Identify which cell holds the provided text, then report its (X, Y) central coordinate. 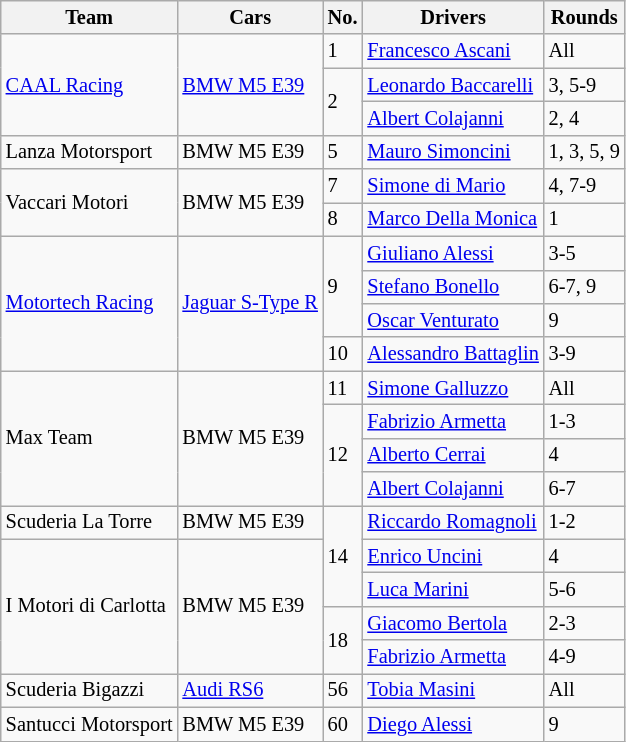
2 (343, 102)
Motortech Racing (90, 304)
Alessandro Battaglin (452, 354)
Diego Alessi (452, 724)
Team (90, 17)
3, 5-9 (584, 85)
10 (343, 354)
6-7 (584, 489)
Cars (250, 17)
Riccardo Romagnoli (452, 522)
Lanza Motorsport (90, 152)
Jaguar S-Type R (250, 304)
Scuderia La Torre (90, 522)
14 (343, 556)
Marco Della Monica (452, 219)
Drivers (452, 17)
Luca Marini (452, 589)
Giacomo Bertola (452, 623)
Vaccari Motori (90, 202)
Mauro Simoncini (452, 152)
5 (343, 152)
Simone Galluzzo (452, 388)
Scuderia Bigazzi (90, 690)
4, 7-9 (584, 186)
Giuliano Alessi (452, 253)
Stefano Bonello (452, 287)
3-9 (584, 354)
2, 4 (584, 118)
1-3 (584, 421)
3-5 (584, 253)
CAAL Racing (90, 84)
No. (343, 17)
4-9 (584, 657)
Alberto Cerrai (452, 455)
Francesco Ascani (452, 51)
I Motori di Carlotta (90, 606)
Leonardo Baccarelli (452, 85)
Oscar Venturato (452, 320)
7 (343, 186)
6-7, 9 (584, 287)
60 (343, 724)
12 (343, 454)
2-3 (584, 623)
8 (343, 219)
1-2 (584, 522)
18 (343, 640)
Enrico Uncini (452, 556)
11 (343, 388)
Max Team (90, 438)
Rounds (584, 17)
Tobia Masini (452, 690)
Santucci Motorsport (90, 724)
Simone di Mario (452, 186)
56 (343, 690)
Audi RS6 (250, 690)
1, 3, 5, 9 (584, 152)
5-6 (584, 589)
